Identify which cell holds the provided text, then report its (x, y) central coordinate. 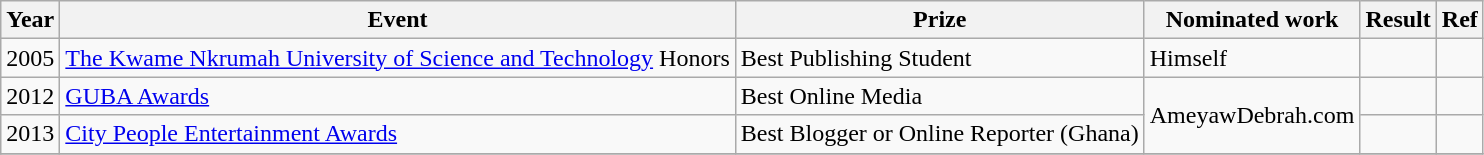
Event (398, 20)
Best Blogger or Online Reporter (Ghana) (940, 134)
Best Online Media (940, 96)
AmeyawDebrah.com (1252, 115)
Year (30, 20)
2012 (30, 96)
The Kwame Nkrumah University of Science and Technology Honors (398, 58)
Best Publishing Student (940, 58)
2005 (30, 58)
Prize (940, 20)
Himself (1252, 58)
Nominated work (1252, 20)
GUBA Awards (398, 96)
Result (1398, 20)
City People Entertainment Awards (398, 134)
Ref (1460, 20)
2013 (30, 134)
